Pinpoint the cell where the given text exists, returning its [X, Y] midpoint coordinate. 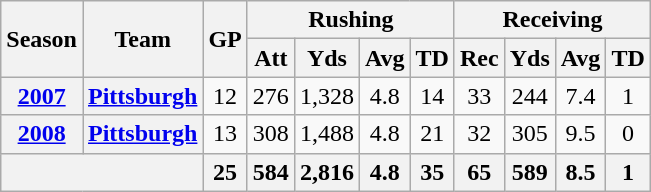
14 [432, 96]
2007 [42, 96]
2,816 [326, 172]
Receiving [552, 20]
308 [270, 134]
7.4 [580, 96]
35 [432, 172]
21 [432, 134]
12 [225, 96]
25 [225, 172]
0 [628, 134]
8.5 [580, 172]
GP [225, 39]
Rushing [350, 20]
Team [142, 39]
589 [530, 172]
305 [530, 134]
Att [270, 58]
276 [270, 96]
2008 [42, 134]
65 [479, 172]
1,488 [326, 134]
32 [479, 134]
Season [42, 39]
13 [225, 134]
244 [530, 96]
584 [270, 172]
33 [479, 96]
1,328 [326, 96]
Rec [479, 58]
9.5 [580, 134]
